Find where the given text appears and provide that cell's center as (X, Y) coordinate. 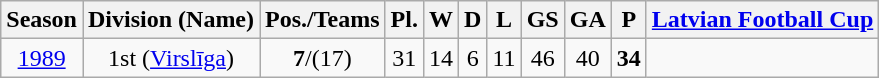
Division (Name) (170, 20)
1989 (42, 58)
31 (404, 58)
11 (504, 58)
46 (542, 58)
Season (42, 20)
6 (473, 58)
D (473, 20)
GS (542, 20)
L (504, 20)
Pos./Teams (323, 20)
Latvian Football Cup (762, 20)
W (440, 20)
7/(17) (323, 58)
Pl. (404, 20)
P (628, 20)
1st (Virslīga) (170, 58)
GA (588, 20)
40 (588, 58)
34 (628, 58)
14 (440, 58)
